Return (X, Y) of the center of cell containing provided text 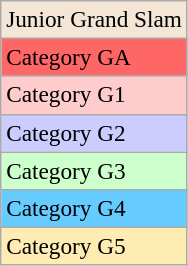
Category G2 (94, 133)
Junior Grand Slam (94, 19)
Category G4 (94, 208)
Category G1 (94, 95)
Category G5 (94, 246)
Category GA (94, 57)
Category G3 (94, 170)
